Return the (X, Y) coordinate for the center point of the cell that contains the specified text.  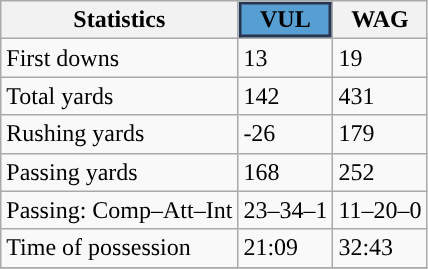
32:43 (380, 248)
Passing: Comp–Att–Int (120, 210)
Passing yards (120, 172)
Time of possession (120, 248)
252 (380, 172)
Total yards (120, 96)
19 (380, 58)
431 (380, 96)
VUL (286, 20)
168 (286, 172)
11–20–0 (380, 210)
179 (380, 134)
23–34–1 (286, 210)
13 (286, 58)
21:09 (286, 248)
-26 (286, 134)
First downs (120, 58)
Rushing yards (120, 134)
142 (286, 96)
Statistics (120, 20)
WAG (380, 20)
